Detect which cell encompasses the target text, then output its [x, y] center coordinate. 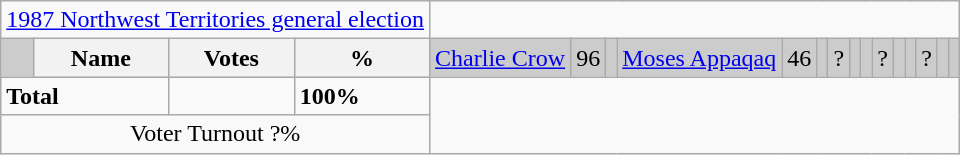
100% [362, 96]
1987 Northwest Territories general election [216, 20]
Voter Turnout ?% [216, 134]
Charlie Crow [500, 58]
96 [588, 58]
Name [100, 58]
46 [800, 58]
Total [85, 96]
% [362, 58]
Moses Appaqaq [700, 58]
Votes [231, 58]
